Output the [X, Y] coordinate of the center of the cell containing the given text.  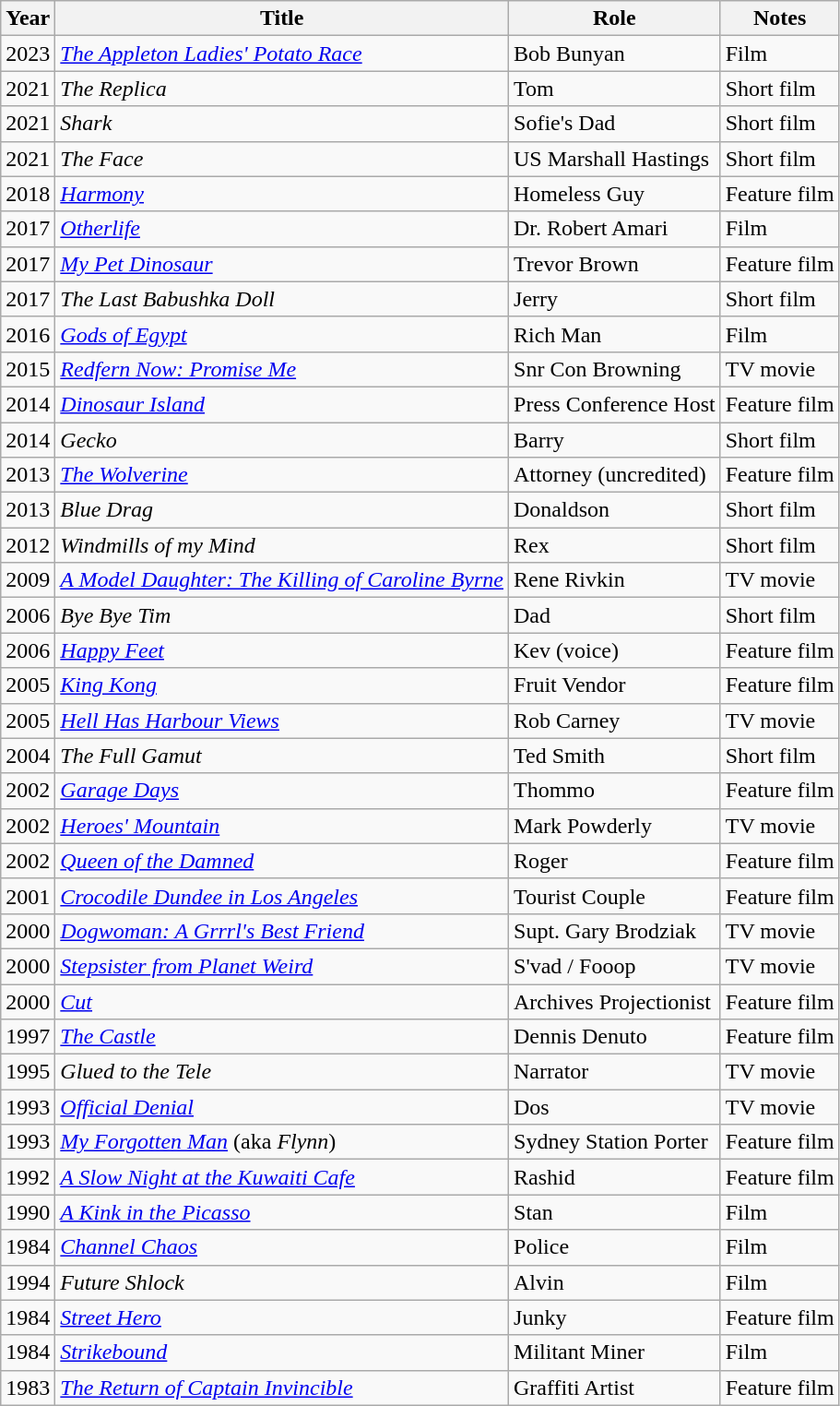
Alvin [615, 1282]
Barry [615, 440]
Street Hero [282, 1317]
Tourist Couple [615, 896]
A Slow Night at the Kuwaiti Cafe [282, 1177]
Happy Feet [282, 650]
2018 [28, 194]
The Full Gamut [282, 756]
Harmony [282, 194]
Graffiti Artist [615, 1388]
Blue Drag [282, 510]
The Appleton Ladies' Potato Race [282, 54]
Thommo [615, 791]
Sydney Station Porter [615, 1142]
1995 [28, 1072]
My Pet Dinosaur [282, 264]
Donaldson [615, 510]
Rashid [615, 1177]
Hell Has Harbour Views [282, 721]
Stepsister from Planet Weird [282, 966]
Rich Man [615, 334]
Ted Smith [615, 756]
Dogwoman: A Grrrl's Best Friend [282, 931]
Notes [780, 18]
The Castle [282, 1037]
Channel Chaos [282, 1247]
Junky [615, 1317]
Dinosaur Island [282, 404]
Dos [615, 1107]
2016 [28, 334]
Kev (voice) [615, 650]
Cut [282, 1001]
The Replica [282, 89]
Attorney (uncredited) [615, 475]
Trevor Brown [615, 264]
Narrator [615, 1072]
S'vad / Fooop [615, 966]
Mark Powderly [615, 826]
Archives Projectionist [615, 1001]
1983 [28, 1388]
2004 [28, 756]
Tom [615, 89]
2012 [28, 545]
2009 [28, 580]
A Kink in the Picasso [282, 1212]
The Wolverine [282, 475]
Homeless Guy [615, 194]
1992 [28, 1177]
Press Conference Host [615, 404]
The Last Babushka Doll [282, 299]
Redfern Now: Promise Me [282, 369]
Rob Carney [615, 721]
2023 [28, 54]
Crocodile Dundee in Los Angeles [282, 896]
Police [615, 1247]
Queen of the Damned [282, 861]
Jerry [615, 299]
Bob Bunyan [615, 54]
Title [282, 18]
The Return of Captain Invincible [282, 1388]
Dad [615, 615]
Role [615, 18]
US Marshall Hastings [615, 159]
King Kong [282, 685]
Rex [615, 545]
2015 [28, 369]
Stan [615, 1212]
Heroes' Mountain [282, 826]
Snr Con Browning [615, 369]
Supt. Gary Brodziak [615, 931]
Gecko [282, 440]
Dr. Robert Amari [615, 229]
Militant Miner [615, 1352]
Sofie's Dad [615, 124]
Strikebound [282, 1352]
Windmills of my Mind [282, 545]
A Model Daughter: The Killing of Caroline Byrne [282, 580]
2001 [28, 896]
Glued to the Tele [282, 1072]
My Forgotten Man (aka Flynn) [282, 1142]
Dennis Denuto [615, 1037]
Fruit Vendor [615, 685]
1990 [28, 1212]
Rene Rivkin [615, 580]
1997 [28, 1037]
Gods of Egypt [282, 334]
Bye Bye Tim [282, 615]
Year [28, 18]
Shark [282, 124]
Future Shlock [282, 1282]
Roger [615, 861]
1994 [28, 1282]
The Face [282, 159]
Otherlife [282, 229]
Garage Days [282, 791]
Official Denial [282, 1107]
